Detect which cell encompasses the target text, then output its [x, y] center coordinate. 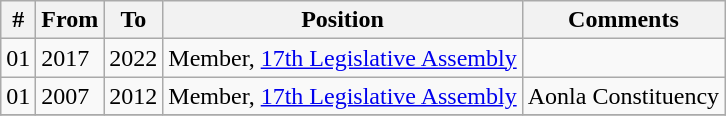
Aonla Constituency [623, 96]
2007 [70, 96]
2017 [70, 58]
To [134, 20]
2012 [134, 96]
From [70, 20]
# [18, 20]
Comments [623, 20]
2022 [134, 58]
Position [342, 20]
